Locate the cell with the specified text and output its [X, Y] center coordinate. 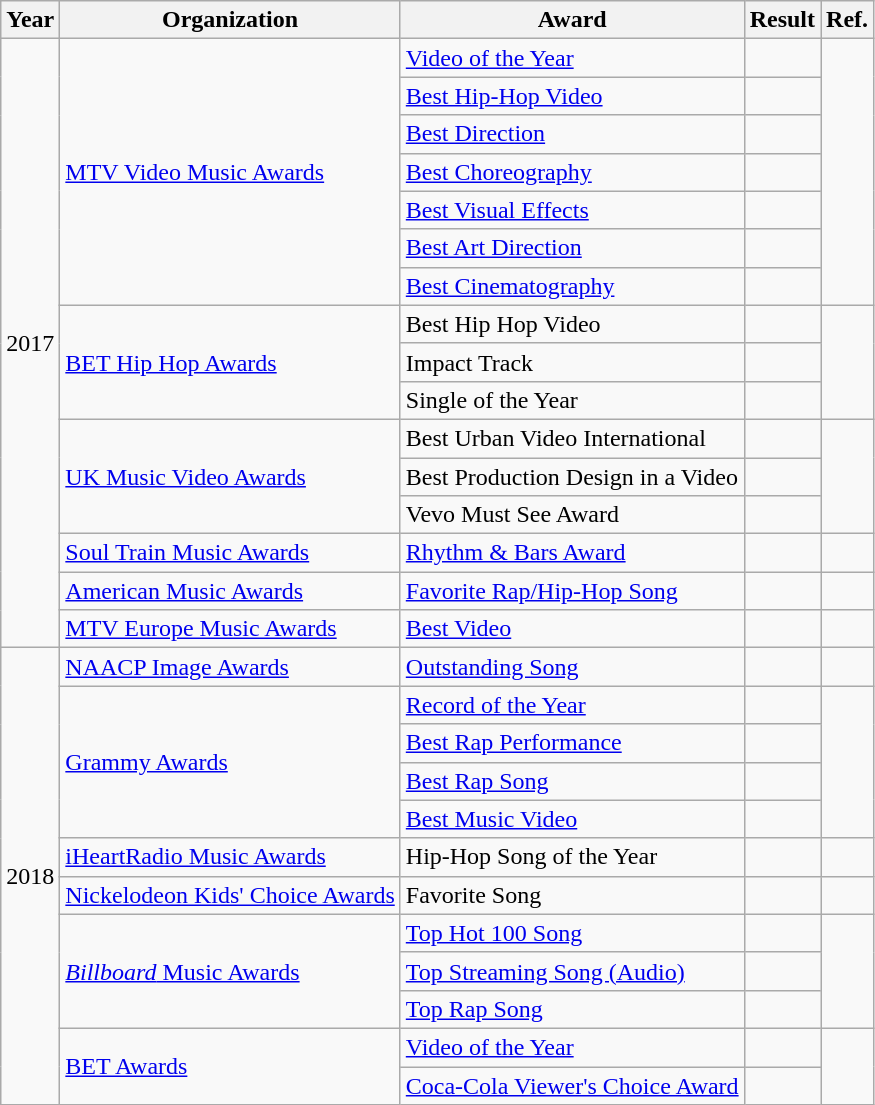
2018 [30, 876]
Best Urban Video International [572, 438]
Vevo Must See Award [572, 515]
Best Choreography [572, 172]
Outstanding Song [572, 667]
MTV Video Music Awards [230, 172]
Ref. [848, 20]
Best Cinematography [572, 286]
Billboard Music Awards [230, 971]
iHeartRadio Music Awards [230, 857]
Best Production Design in a Video [572, 477]
Impact Track [572, 362]
Soul Train Music Awards [230, 553]
Best Video [572, 629]
Favorite Rap/Hip-Hop Song [572, 591]
American Music Awards [230, 591]
Top Rap Song [572, 1009]
Award [572, 20]
Grammy Awards [230, 762]
Best Hip-Hop Video [572, 96]
2017 [30, 344]
Top Hot 100 Song [572, 933]
UK Music Video Awards [230, 476]
Best Hip Hop Video [572, 324]
Year [30, 20]
MTV Europe Music Awards [230, 629]
Result [782, 20]
Record of the Year [572, 705]
Favorite Song [572, 895]
Top Streaming Song (Audio) [572, 971]
Best Direction [572, 134]
Rhythm & Bars Award [572, 553]
BET Hip Hop Awards [230, 362]
Nickelodeon Kids' Choice Awards [230, 895]
Best Rap Performance [572, 743]
Best Music Video [572, 819]
NAACP Image Awards [230, 667]
Coca-Cola Viewer's Choice Award [572, 1085]
Single of the Year [572, 400]
Best Rap Song [572, 781]
Hip-Hop Song of the Year [572, 857]
BET Awards [230, 1066]
Organization [230, 20]
Best Visual Effects [572, 210]
Best Art Direction [572, 248]
